Detect which cell encompasses the target text, then output its [X, Y] center coordinate. 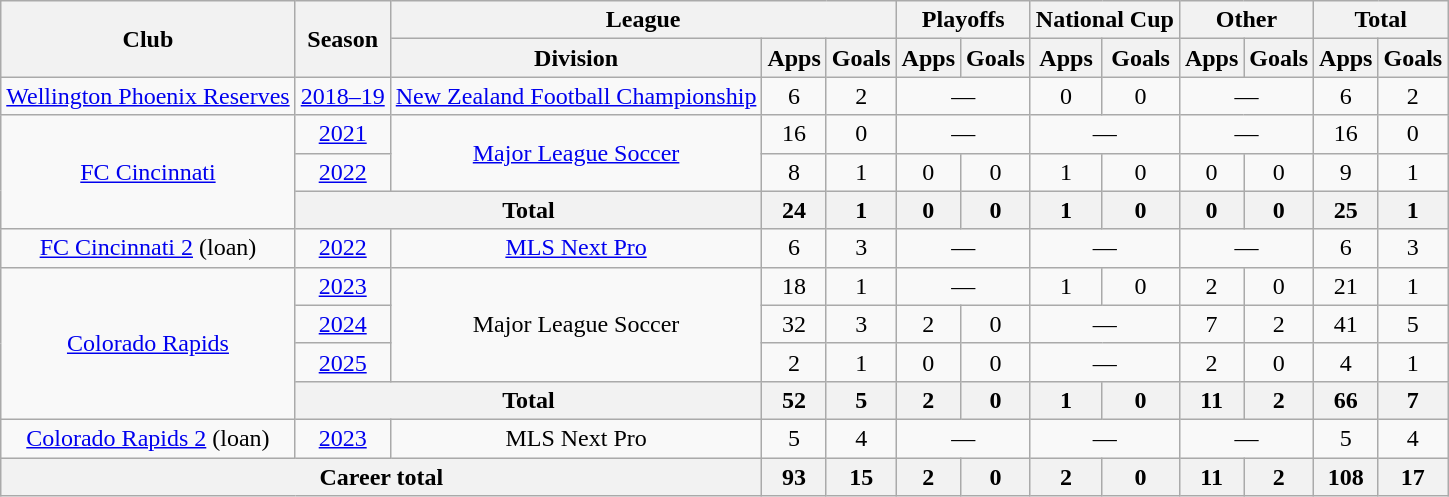
Division [576, 58]
52 [794, 400]
FC Cincinnati 2 (loan) [148, 248]
2025 [342, 362]
8 [794, 172]
Other [1246, 20]
41 [1346, 324]
24 [794, 210]
Playoffs [963, 20]
108 [1346, 477]
National Cup [1104, 20]
93 [794, 477]
Career total [382, 477]
17 [1413, 477]
9 [1346, 172]
FC Cincinnati [148, 172]
2024 [342, 324]
Club [148, 39]
Colorado Rapids 2 (loan) [148, 438]
25 [1346, 210]
Colorado Rapids [148, 343]
18 [794, 286]
2018–19 [342, 96]
New Zealand Football Championship [576, 96]
Season [342, 39]
League [643, 20]
2021 [342, 134]
Wellington Phoenix Reserves [148, 96]
32 [794, 324]
21 [1346, 286]
66 [1346, 400]
15 [861, 477]
